Pinpoint the cell where the given text exists, returning its (X, Y) midpoint coordinate. 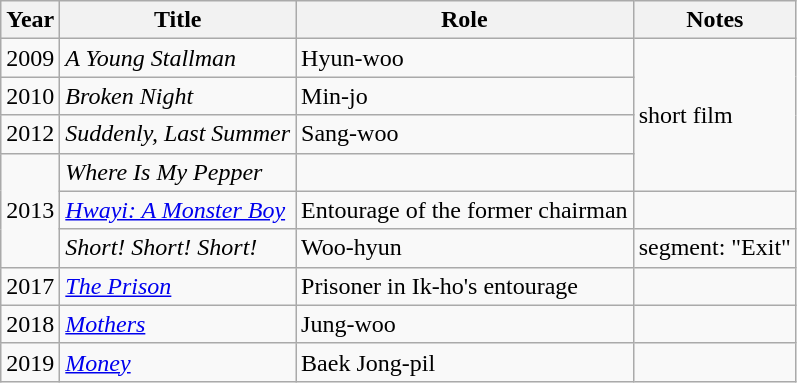
Where Is My Pepper (178, 172)
Short! Short! Short! (178, 248)
Hyun-woo (465, 58)
2013 (30, 210)
Sang-woo (465, 134)
Entourage of the former chairman (465, 210)
Min-jo (465, 96)
2010 (30, 96)
Woo-hyun (465, 248)
Broken Night (178, 96)
Suddenly, Last Summer (178, 134)
Notes (714, 20)
short film (714, 115)
Year (30, 20)
2009 (30, 58)
The Prison (178, 286)
Baek Jong-pil (465, 362)
A Young Stallman (178, 58)
segment: "Exit" (714, 248)
2019 (30, 362)
2018 (30, 324)
2012 (30, 134)
Hwayi: A Monster Boy (178, 210)
2017 (30, 286)
Title (178, 20)
Mothers (178, 324)
Role (465, 20)
Prisoner in Ik-ho's entourage (465, 286)
Money (178, 362)
Jung-woo (465, 324)
